Locate the cell with the specified text and output its [x, y] center coordinate. 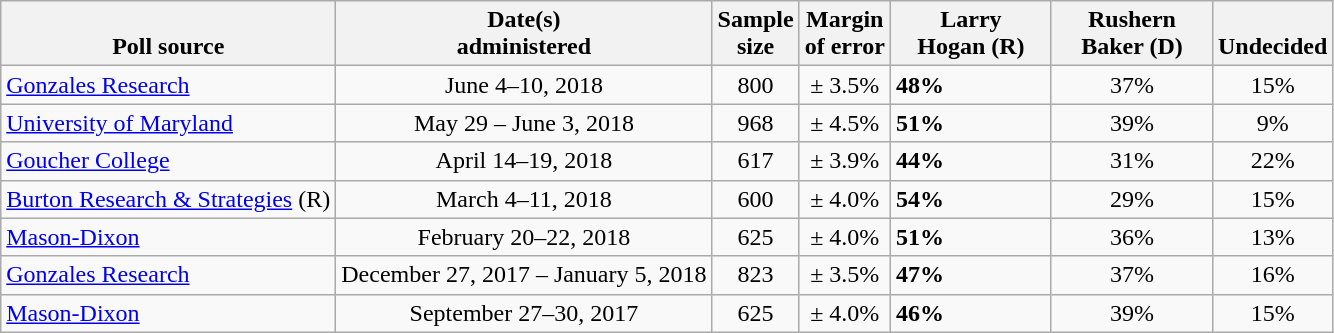
22% [1272, 161]
LarryHogan (R) [970, 34]
± 3.9% [844, 161]
February 20–22, 2018 [524, 237]
13% [1272, 237]
16% [1272, 275]
31% [1132, 161]
823 [756, 275]
Goucher College [168, 161]
RushernBaker (D) [1132, 34]
968 [756, 123]
29% [1132, 199]
47% [970, 275]
May 29 – June 3, 2018 [524, 123]
Poll source [168, 34]
36% [1132, 237]
617 [756, 161]
54% [970, 199]
Date(s)administered [524, 34]
June 4–10, 2018 [524, 85]
Marginof error [844, 34]
University of Maryland [168, 123]
9% [1272, 123]
800 [756, 85]
600 [756, 199]
March 4–11, 2018 [524, 199]
46% [970, 313]
48% [970, 85]
Undecided [1272, 34]
April 14–19, 2018 [524, 161]
± 4.5% [844, 123]
Burton Research & Strategies (R) [168, 199]
Samplesize [756, 34]
December 27, 2017 – January 5, 2018 [524, 275]
44% [970, 161]
September 27–30, 2017 [524, 313]
